Locate the cell with the specified text and output its [x, y] center coordinate. 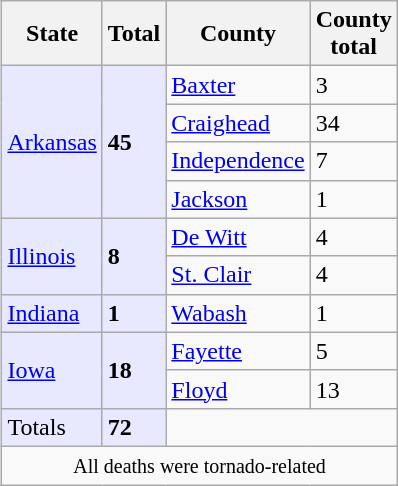
De Witt [238, 237]
County [238, 34]
8 [134, 256]
Floyd [238, 389]
Totals [52, 427]
Total [134, 34]
Arkansas [52, 142]
45 [134, 142]
18 [134, 370]
Baxter [238, 85]
Fayette [238, 351]
All deaths were tornado-related [200, 465]
Countytotal [354, 34]
7 [354, 161]
72 [134, 427]
Indiana [52, 313]
State [52, 34]
Iowa [52, 370]
Independence [238, 161]
34 [354, 123]
13 [354, 389]
Jackson [238, 199]
Craighead [238, 123]
3 [354, 85]
Wabash [238, 313]
Illinois [52, 256]
St. Clair [238, 275]
5 [354, 351]
